Search for the cell housing the specified text and yield its (X, Y) center coordinate. 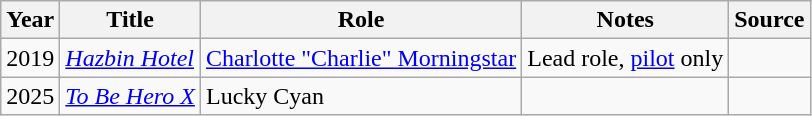
Title (130, 20)
Lucky Cyan (360, 96)
Role (360, 20)
Charlotte "Charlie" Morningstar (360, 58)
Lead role, pilot only (626, 58)
Source (770, 20)
2019 (30, 58)
2025 (30, 96)
Year (30, 20)
Hazbin Hotel (130, 58)
To Be Hero X (130, 96)
Notes (626, 20)
